Capture the cell that displays the provided text and extract its [X, Y] central coordinate. 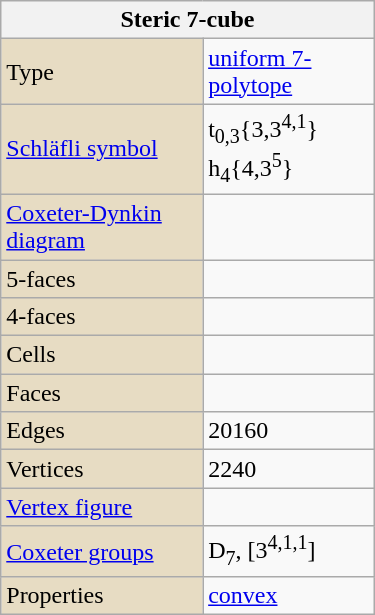
uniform 7-polytope [289, 72]
D7, [34,1,1] [289, 552]
Properties [102, 596]
convex [289, 596]
Type [102, 72]
Vertex figure [102, 507]
Coxeter groups [102, 552]
Schläfli symbol [102, 150]
Coxeter-Dynkin diagram [102, 226]
2240 [289, 469]
Faces [102, 393]
Cells [102, 355]
Steric 7-cube [188, 20]
Vertices [102, 469]
t0,3{3,34,1}h4{4,35} [289, 150]
5-faces [102, 279]
4-faces [102, 317]
Edges [102, 431]
20160 [289, 431]
